Extract the (x, y) coordinate from the center of the cell holding the provided text.  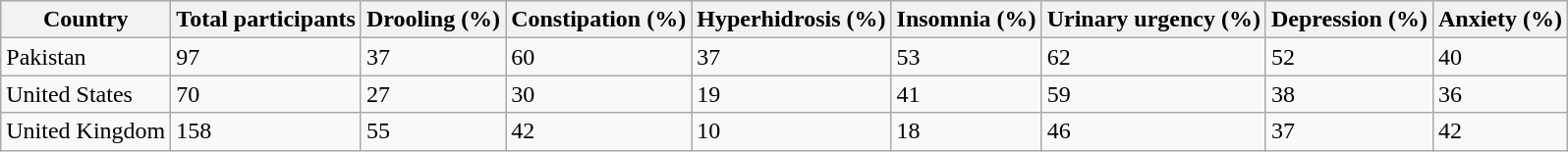
Hyperhidrosis (%) (792, 20)
United States (86, 94)
60 (599, 57)
Urinary urgency (%) (1153, 20)
27 (432, 94)
59 (1153, 94)
Anxiety (%) (1499, 20)
40 (1499, 57)
Total participants (266, 20)
158 (266, 131)
Insomnia (%) (967, 20)
52 (1349, 57)
53 (967, 57)
30 (599, 94)
38 (1349, 94)
97 (266, 57)
46 (1153, 131)
41 (967, 94)
36 (1499, 94)
18 (967, 131)
United Kingdom (86, 131)
Country (86, 20)
Pakistan (86, 57)
Depression (%) (1349, 20)
Constipation (%) (599, 20)
10 (792, 131)
55 (432, 131)
62 (1153, 57)
19 (792, 94)
Drooling (%) (432, 20)
70 (266, 94)
